Provide the (X, Y) coordinate of the cell's center where the given text is located.  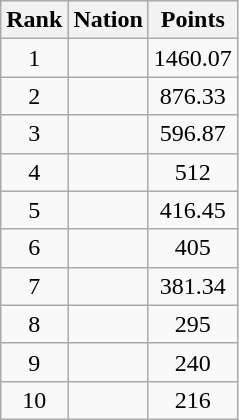
7 (34, 286)
5 (34, 210)
8 (34, 324)
596.87 (192, 134)
9 (34, 362)
4 (34, 172)
381.34 (192, 286)
405 (192, 248)
Rank (34, 20)
Points (192, 20)
10 (34, 400)
240 (192, 362)
416.45 (192, 210)
1 (34, 58)
3 (34, 134)
2 (34, 96)
Nation (108, 20)
6 (34, 248)
1460.07 (192, 58)
876.33 (192, 96)
295 (192, 324)
512 (192, 172)
216 (192, 400)
